Return (x, y) of the center of cell containing provided text 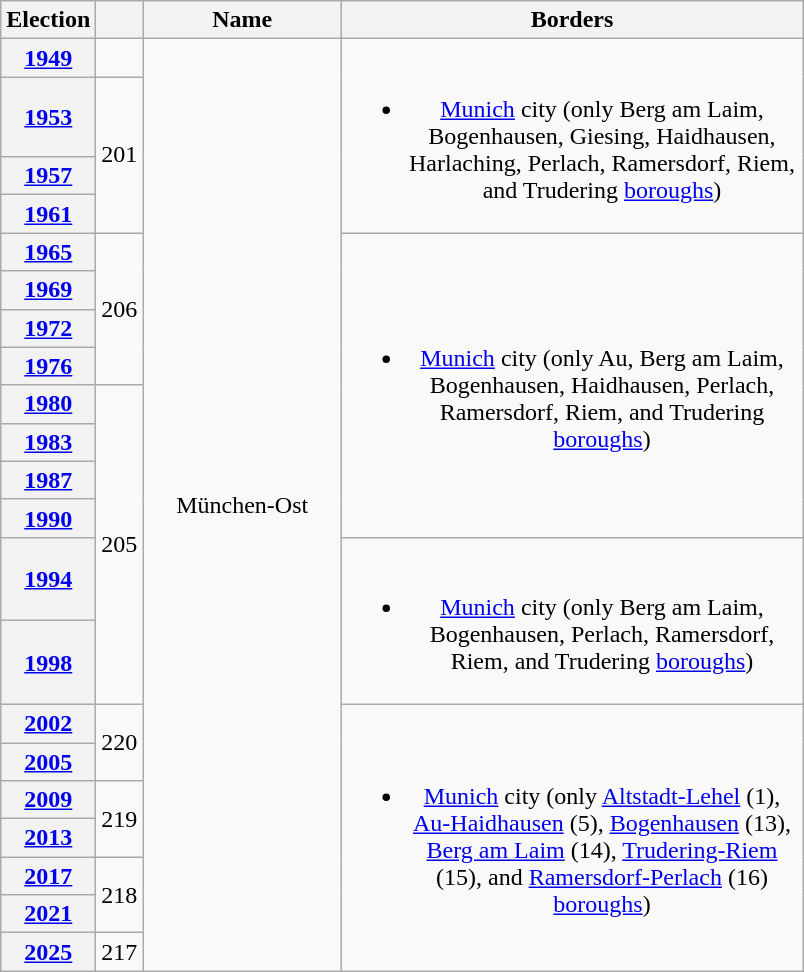
Name (242, 20)
Munich city (only Berg am Laim, Bogenhausen, Perlach, Ramersdorf, Riem, and Trudering boroughs) (572, 620)
2002 (48, 723)
Election (48, 20)
1949 (48, 58)
Munich city (only Berg am Laim, Bogenhausen, Giesing, Haidhausen, Harlaching, Perlach, Ramersdorf, Riem, and Trudering boroughs) (572, 136)
206 (120, 309)
219 (120, 819)
217 (120, 952)
1987 (48, 480)
1957 (48, 176)
1983 (48, 442)
205 (120, 544)
2021 (48, 914)
1976 (48, 366)
2013 (48, 838)
Borders (572, 20)
220 (120, 742)
2017 (48, 876)
1953 (48, 117)
München-Ost (242, 505)
1980 (48, 404)
1972 (48, 328)
2025 (48, 952)
1998 (48, 663)
Munich city (only Au, Berg am Laim, Bogenhausen, Haidhausen, Perlach, Ramersdorf, Riem, and Trudering boroughs) (572, 385)
218 (120, 895)
1969 (48, 290)
201 (120, 155)
2005 (48, 761)
1990 (48, 518)
1994 (48, 579)
2009 (48, 800)
1965 (48, 252)
1961 (48, 214)
